Capture the cell that displays the provided text and extract its [x, y] central coordinate. 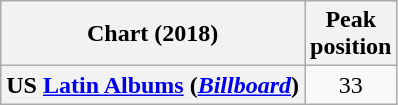
US Latin Albums (Billboard) [153, 85]
33 [351, 85]
Chart (2018) [153, 34]
Peakposition [351, 34]
